Scan for the cell matching the given text and deliver its (x, y) coordinate at center. 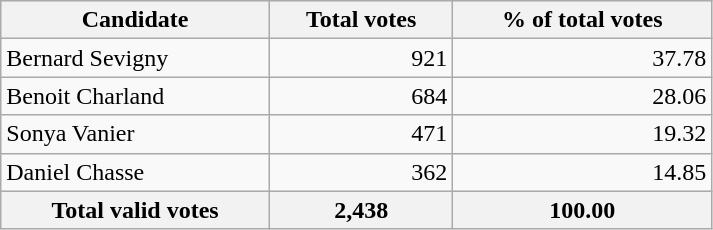
Total votes (360, 20)
28.06 (582, 96)
Benoit Charland (136, 96)
37.78 (582, 58)
2,438 (360, 210)
362 (360, 172)
% of total votes (582, 20)
684 (360, 96)
14.85 (582, 172)
Bernard Sevigny (136, 58)
19.32 (582, 134)
Daniel Chasse (136, 172)
100.00 (582, 210)
471 (360, 134)
Total valid votes (136, 210)
921 (360, 58)
Candidate (136, 20)
Sonya Vanier (136, 134)
